Locate the cell with the specified text and output its [x, y] center coordinate. 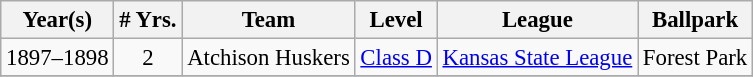
Class D [396, 58]
Atchison Huskers [268, 58]
Team [268, 20]
1897–1898 [58, 58]
Level [396, 20]
2 [148, 58]
Ballpark [696, 20]
Forest Park [696, 58]
Kansas State League [537, 58]
League [537, 20]
# Yrs. [148, 20]
Year(s) [58, 20]
